Identify which cell holds the provided text, then report its (X, Y) central coordinate. 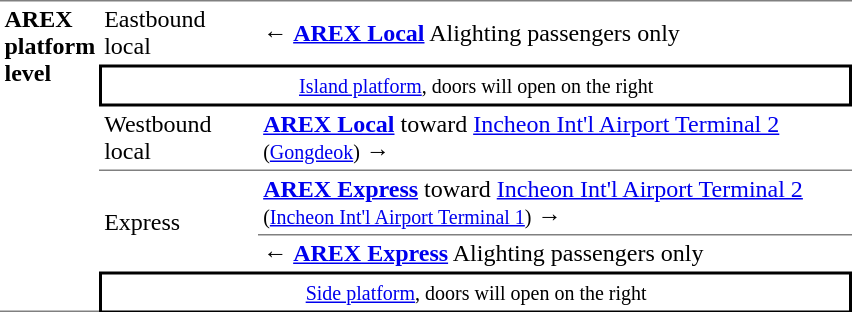
Eastbound local (180, 32)
Express (180, 221)
AREX platform level (50, 156)
Westbound local (180, 138)
